Extract the [X, Y] coordinate from the center of the cell holding the provided text.  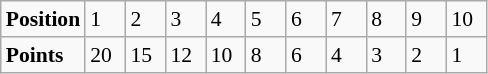
5 [266, 19]
7 [346, 19]
Position [43, 19]
9 [426, 19]
12 [185, 55]
15 [145, 55]
20 [105, 55]
Points [43, 55]
